Pinpoint the cell where the given text exists, returning its [X, Y] midpoint coordinate. 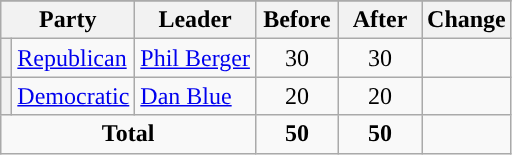
After [380, 20]
Dan Blue [196, 96]
Before [296, 20]
Total [128, 134]
Party [68, 20]
Phil Berger [196, 58]
Republican [74, 58]
Democratic [74, 96]
Change [467, 20]
Leader [196, 20]
